Pinpoint the cell where the given text exists, returning its [x, y] midpoint coordinate. 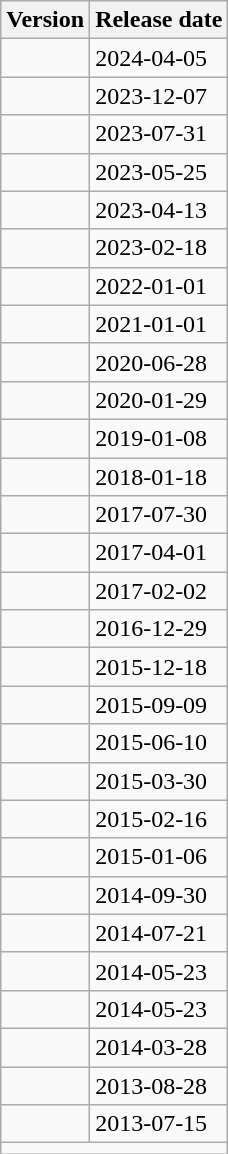
2023-12-07 [159, 96]
2023-07-31 [159, 134]
2015-02-16 [159, 819]
2013-07-15 [159, 1124]
2015-09-09 [159, 705]
2013-08-28 [159, 1085]
2016-12-29 [159, 629]
Release date [159, 20]
2015-03-30 [159, 781]
2018-01-18 [159, 477]
2021-01-01 [159, 324]
2017-04-01 [159, 553]
Version [46, 20]
2020-06-28 [159, 362]
2022-01-01 [159, 286]
2015-06-10 [159, 743]
2014-03-28 [159, 1047]
2023-04-13 [159, 210]
2015-01-06 [159, 857]
2024-04-05 [159, 58]
2014-07-21 [159, 933]
2023-05-25 [159, 172]
2020-01-29 [159, 400]
2023-02-18 [159, 248]
2017-07-30 [159, 515]
2017-02-02 [159, 591]
2019-01-08 [159, 438]
2014-09-30 [159, 895]
2015-12-18 [159, 667]
